From the cell containing the given text, extract its center point as [X, Y] coordinate. 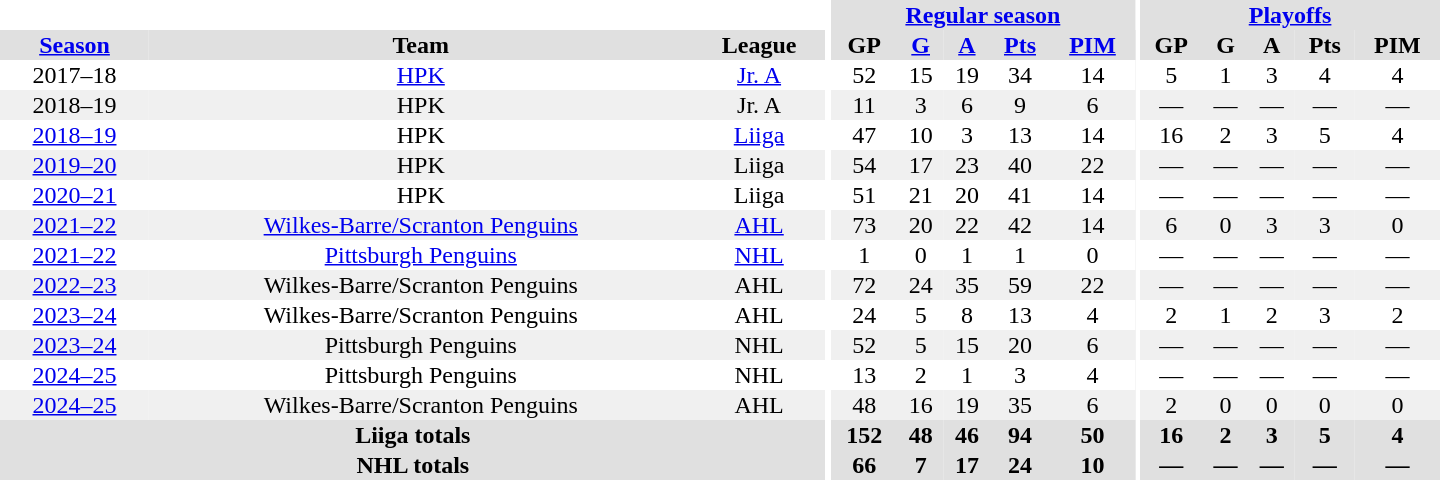
League [760, 45]
11 [864, 105]
Regular season [983, 15]
21 [921, 195]
42 [1020, 225]
7 [921, 465]
46 [967, 435]
73 [864, 225]
8 [967, 315]
2017–18 [74, 75]
2019–20 [74, 165]
2020–21 [74, 195]
72 [864, 285]
Season [74, 45]
34 [1020, 75]
40 [1020, 165]
94 [1020, 435]
54 [864, 165]
2022–23 [74, 285]
NHL totals [413, 465]
Playoffs [1290, 15]
9 [1020, 105]
41 [1020, 195]
152 [864, 435]
Team [421, 45]
23 [967, 165]
Liiga totals [413, 435]
51 [864, 195]
66 [864, 465]
59 [1020, 285]
47 [864, 135]
50 [1092, 435]
